For the text-containing cell, return its midpoint in (X, Y) coordinate format. 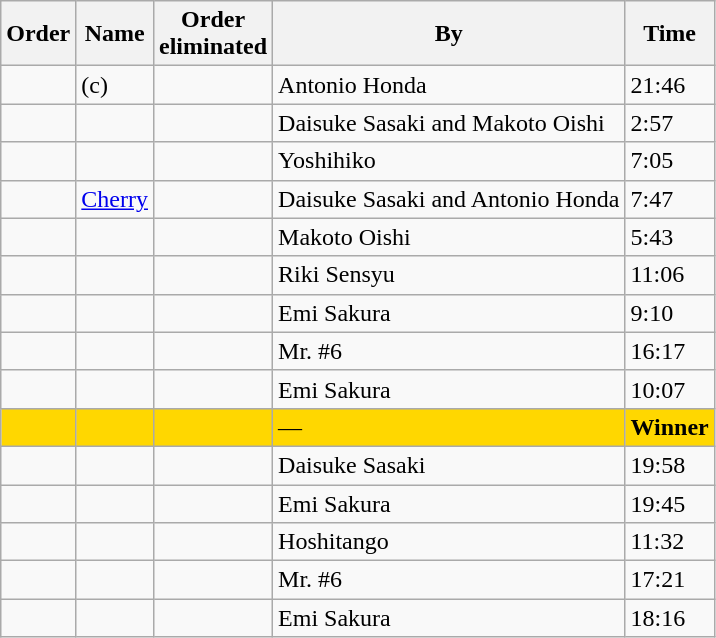
11:06 (670, 275)
By (449, 34)
(c) (115, 85)
Order (38, 34)
Daisuke Sasaki (449, 465)
Riki Sensyu (449, 275)
Makoto Oishi (449, 237)
9:10 (670, 313)
Yoshihiko (449, 161)
19:58 (670, 465)
19:45 (670, 503)
Name (115, 34)
2:57 (670, 123)
16:17 (670, 351)
5:43 (670, 237)
21:46 (670, 85)
7:47 (670, 199)
Time (670, 34)
Daisuke Sasaki and Antonio Honda (449, 199)
Daisuke Sasaki and Makoto Oishi (449, 123)
Cherry (115, 199)
Winner (670, 427)
10:07 (670, 389)
Hoshitango (449, 542)
Ordereliminated (214, 34)
17:21 (670, 580)
— (449, 427)
11:32 (670, 542)
7:05 (670, 161)
Antonio Honda (449, 85)
18:16 (670, 618)
